Return the [x, y] coordinate for the center point of the cell that contains the specified text.  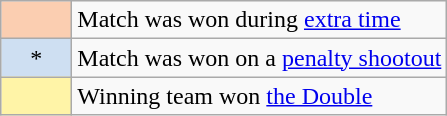
Match was won during extra time [260, 20]
* [36, 58]
Winning team won the Double [260, 96]
Match was won on a penalty shootout [260, 58]
